Find where the given text appears and provide that cell's center as [X, Y] coordinate. 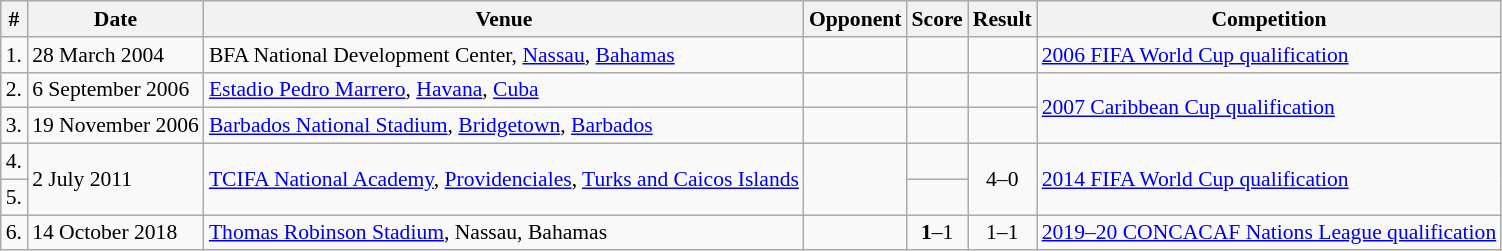
BFA National Development Center, Nassau, Bahamas [504, 55]
4. [14, 162]
19 November 2006 [116, 126]
2. [14, 90]
3. [14, 126]
Estadio Pedro Marrero, Havana, Cuba [504, 90]
5. [14, 197]
Barbados National Stadium, Bridgetown, Barbados [504, 126]
Competition [1270, 19]
Score [936, 19]
6 September 2006 [116, 90]
1. [14, 55]
2019–20 CONCACAF Nations League qualification [1270, 233]
2014 FIFA World Cup qualification [1270, 180]
6. [14, 233]
# [14, 19]
2007 Caribbean Cup qualification [1270, 108]
TCIFA National Academy, Providenciales, Turks and Caicos Islands [504, 180]
Date [116, 19]
2006 FIFA World Cup qualification [1270, 55]
Result [1002, 19]
28 March 2004 [116, 55]
14 October 2018 [116, 233]
4–0 [1002, 180]
Opponent [856, 19]
2 July 2011 [116, 180]
Thomas Robinson Stadium, Nassau, Bahamas [504, 233]
Venue [504, 19]
